Detect which cell encompasses the target text, then output its (x, y) center coordinate. 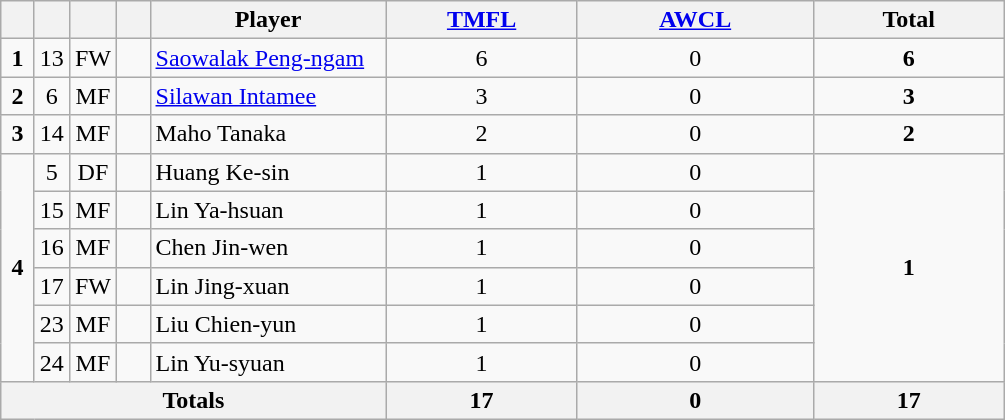
AWCL (695, 20)
Totals (194, 400)
Lin Yu-syuan (268, 362)
24 (52, 362)
Liu Chien-yun (268, 324)
16 (52, 248)
5 (52, 172)
Lin Jing-xuan (268, 286)
Saowalak Peng-ngam (268, 58)
4 (18, 267)
Silawan Intamee (268, 96)
13 (52, 58)
15 (52, 210)
Total (908, 20)
14 (52, 134)
Huang Ke-sin (268, 172)
23 (52, 324)
Maho Tanaka (268, 134)
Lin Ya-hsuan (268, 210)
Chen Jin-wen (268, 248)
TMFL (482, 20)
Player (268, 20)
DF (92, 172)
